Detect which cell encompasses the target text, then output its [x, y] center coordinate. 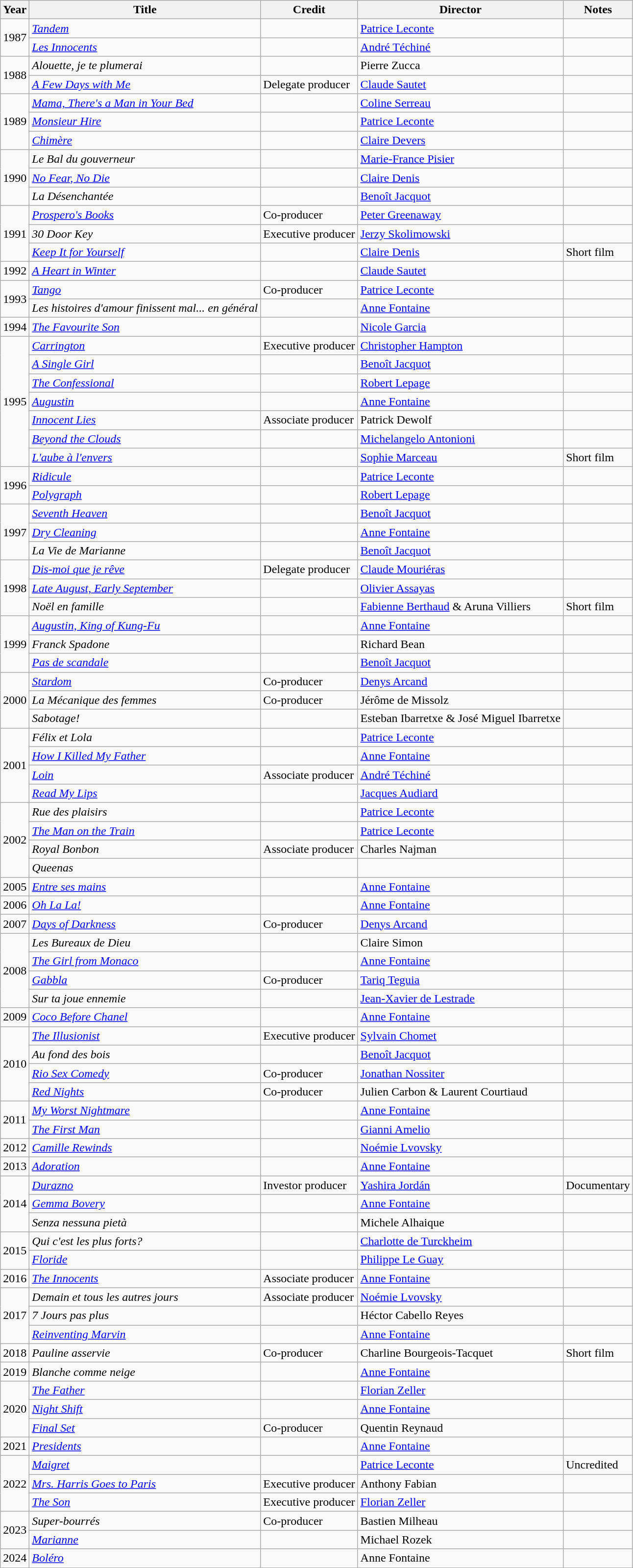
Tandem [145, 28]
2023 [15, 1530]
2007 [15, 924]
Patrick Dewolf [461, 420]
2017 [15, 1316]
Charles Najman [461, 849]
Days of Darkness [145, 924]
L'aube à l'envers [145, 457]
Monsieur Hire [145, 122]
Claude Mouriéras [461, 570]
The Girl from Monaco [145, 961]
Marianne [145, 1540]
A Heart in Winter [145, 271]
My Worst Nightmare [145, 1110]
Uncredited [598, 1465]
Richard Bean [461, 644]
The Son [145, 1502]
1994 [15, 327]
2021 [15, 1446]
Keep It for Yourself [145, 252]
2000 [15, 700]
Prospero's Books [145, 215]
The Favourite Son [145, 327]
Boléro [145, 1558]
2010 [15, 1064]
Jerzy Skolimowski [461, 234]
2011 [15, 1120]
Polygraph [145, 495]
Héctor Cabello Reyes [461, 1316]
Franck Spadone [145, 644]
2009 [15, 1017]
Mama, There's a Man in Your Bed [145, 103]
Durazno [145, 1185]
Christopher Hampton [461, 346]
Beyond the Clouds [145, 439]
1999 [15, 644]
Royal Bonbon [145, 849]
2012 [15, 1148]
1996 [15, 485]
Charlotte de Turckheim [461, 1241]
Mrs. Harris Goes to Paris [145, 1484]
Michele Alhaique [461, 1222]
Reinventing Marvin [145, 1334]
1989 [15, 122]
1992 [15, 271]
Red Nights [145, 1092]
Gianni Amelio [461, 1129]
Senza nessuna pietà [145, 1222]
A Few Days with Me [145, 84]
1991 [15, 233]
Tango [145, 290]
Augustin [145, 401]
30 Door Key [145, 234]
Demain et tous les autres jours [145, 1297]
Marie-France Pisier [461, 159]
How I Killed My Father [145, 756]
Charline Bourgeois-Tacquet [461, 1353]
2016 [15, 1278]
Julien Carbon & Laurent Courtiaud [461, 1092]
Queenas [145, 868]
Adoration [145, 1167]
Coco Before Chanel [145, 1017]
Anthony Fabian [461, 1484]
Sophie Marceau [461, 457]
1988 [15, 75]
1990 [15, 177]
Dis-moi que je rêve [145, 570]
Notes [598, 10]
Title [145, 10]
Philippe Le Guay [461, 1260]
Director [461, 10]
2014 [15, 1204]
Floride [145, 1260]
1998 [15, 588]
2001 [15, 765]
2015 [15, 1250]
Yashira Jordán [461, 1185]
Rue des plaisirs [145, 812]
Jacques Audiard [461, 793]
Loin [145, 774]
Pierre Zucca [461, 66]
The Innocents [145, 1278]
Noël en famille [145, 607]
Peter Greenaway [461, 215]
Les Innocents [145, 47]
Félix et Lola [145, 737]
Les Bureaux de Dieu [145, 943]
Jonathan Nossiter [461, 1073]
Augustin, King of Kung-Fu [145, 625]
La Désenchantée [145, 196]
Le Bal du gouverneur [145, 159]
Investor producer [309, 1185]
Fabienne Berthaud & Aruna Villiers [461, 607]
Camille Rewinds [145, 1148]
2022 [15, 1484]
1995 [15, 401]
Dry Cleaning [145, 532]
1987 [15, 38]
Read My Lips [145, 793]
Claire Simon [461, 943]
Rio Sex Comedy [145, 1073]
Super-bourrés [145, 1521]
Innocent Lies [145, 420]
Year [15, 10]
2002 [15, 840]
Night Shift [145, 1409]
Documentary [598, 1185]
Michelangelo Antonioni [461, 439]
A Single Girl [145, 364]
La Vie de Marianne [145, 551]
Oh La La! [145, 905]
Presidents [145, 1446]
Jean-Xavier de Lestrade [461, 998]
Les histoires d'amour finissent mal... en général [145, 308]
Late August, Early September [145, 588]
Ridicule [145, 476]
The Confessional [145, 383]
1993 [15, 299]
2013 [15, 1167]
La Mécanique des femmes [145, 700]
Michael Rozek [461, 1540]
Carrington [145, 346]
The Illusionist [145, 1036]
Seventh Heaven [145, 513]
The Father [145, 1390]
Olivier Assayas [461, 588]
2008 [15, 971]
2024 [15, 1558]
2006 [15, 905]
Alouette, je te plumerai [145, 66]
The First Man [145, 1129]
7 Jours pas plus [145, 1316]
2019 [15, 1371]
Gemma Bovery [145, 1204]
Chimère [145, 140]
Bastien Milheau [461, 1521]
Final Set [145, 1428]
Tariq Teguia [461, 980]
Quentin Reynaud [461, 1428]
2020 [15, 1409]
Pauline asservie [145, 1353]
Sabotage! [145, 719]
Claire Devers [461, 140]
Esteban Ibarretxe & José Miguel Ibarretxe [461, 719]
Gabbla [145, 980]
2005 [15, 887]
Au fond des bois [145, 1054]
Jérôme de Missolz [461, 700]
Nicole Garcia [461, 327]
Sylvain Chomet [461, 1036]
The Man on the Train [145, 831]
Credit [309, 10]
Stardom [145, 681]
Sur ta joue ennemie [145, 998]
Entre ses mains [145, 887]
No Fear, No Die [145, 177]
Maigret [145, 1465]
Qui c'est les plus forts? [145, 1241]
2018 [15, 1353]
1997 [15, 532]
Blanche comme neige [145, 1371]
Pas de scandale [145, 663]
Coline Serreau [461, 103]
